Scan for the cell matching the given text and deliver its (X, Y) coordinate at center. 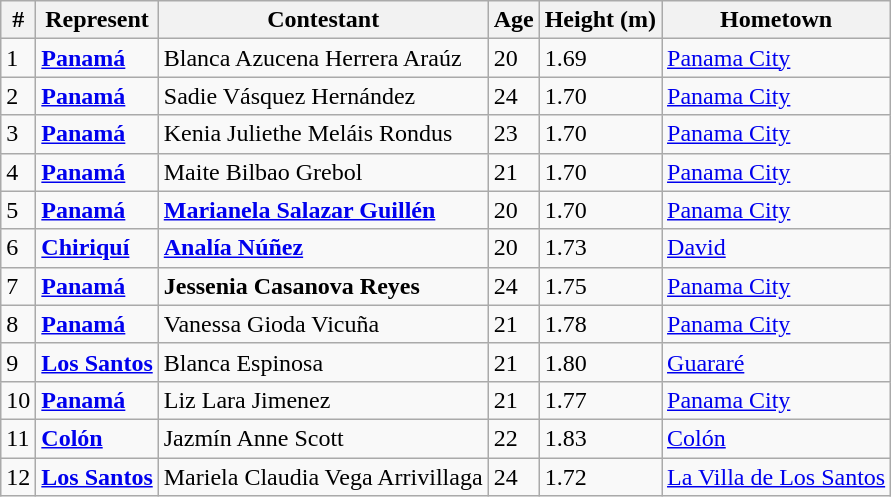
6 (18, 248)
Jessenia Casanova Reyes (323, 286)
David (776, 248)
Guararé (776, 362)
1.73 (600, 248)
Liz Lara Jimenez (323, 400)
5 (18, 210)
1.77 (600, 400)
1.75 (600, 286)
4 (18, 172)
Vanessa Gioda Vicuña (323, 324)
Age (514, 20)
7 (18, 286)
22 (514, 438)
1.72 (600, 477)
8 (18, 324)
La Villa de Los Santos (776, 477)
Represent (97, 20)
9 (18, 362)
Blanca Azucena Herrera Araúz (323, 58)
Chiriquí (97, 248)
3 (18, 134)
Kenia Juliethe Meláis Rondus (323, 134)
1.80 (600, 362)
1.83 (600, 438)
1.69 (600, 58)
Sadie Vásquez Hernández (323, 96)
Jazmín Anne Scott (323, 438)
Contestant (323, 20)
Mariela Claudia Vega Arrivillaga (323, 477)
Height (m) (600, 20)
10 (18, 400)
Hometown (776, 20)
Maite Bilbao Grebol (323, 172)
Analía Núñez (323, 248)
23 (514, 134)
11 (18, 438)
# (18, 20)
12 (18, 477)
Blanca Espinosa (323, 362)
1.78 (600, 324)
Marianela Salazar Guillén (323, 210)
1 (18, 58)
2 (18, 96)
